For the text-containing cell, return its midpoint in [x, y] coordinate format. 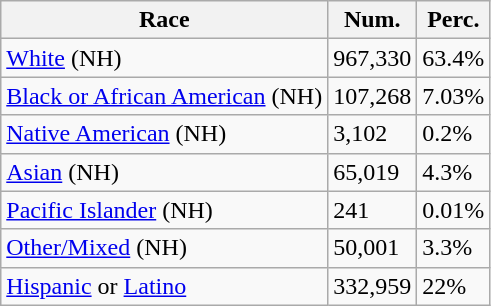
7.03% [454, 96]
241 [372, 210]
3.3% [454, 248]
Race [164, 20]
Native American (NH) [164, 134]
Black or African American (NH) [164, 96]
Pacific Islander (NH) [164, 210]
Asian (NH) [164, 172]
Other/Mixed (NH) [164, 248]
0.01% [454, 210]
332,959 [372, 286]
0.2% [454, 134]
50,001 [372, 248]
3,102 [372, 134]
65,019 [372, 172]
22% [454, 286]
White (NH) [164, 58]
63.4% [454, 58]
4.3% [454, 172]
Num. [372, 20]
107,268 [372, 96]
Perc. [454, 20]
967,330 [372, 58]
Hispanic or Latino [164, 286]
